Locate the cell with the specified text and output its (X, Y) center coordinate. 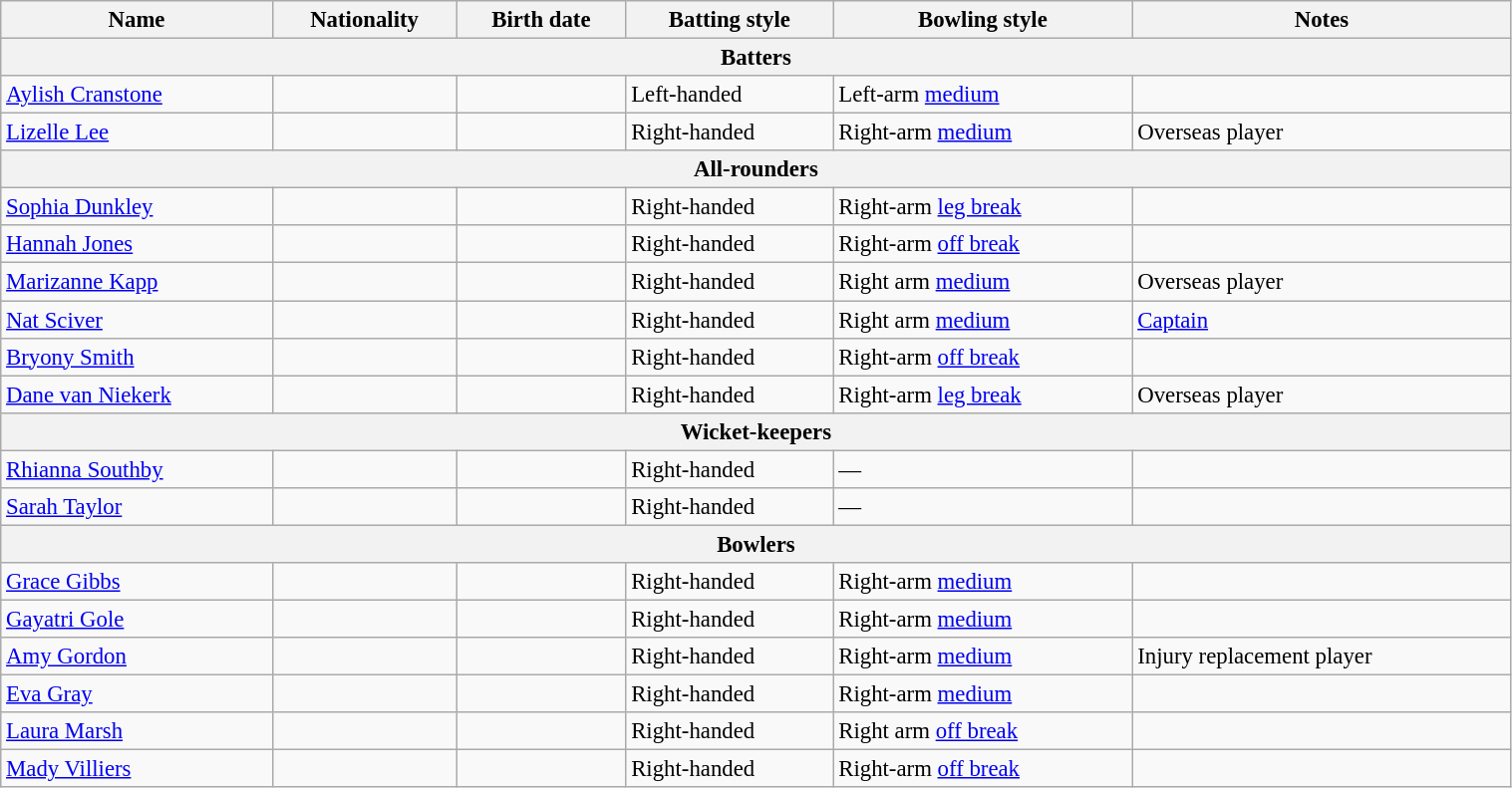
Dane van Niekerk (138, 394)
Laura Marsh (138, 731)
Name (138, 20)
Mady Villiers (138, 769)
Eva Gray (138, 694)
Lizelle Lee (138, 132)
Left-arm medium (983, 95)
Bowling style (983, 20)
Left-handed (730, 95)
Nat Sciver (138, 320)
Sophia Dunkley (138, 207)
All-rounders (756, 169)
Bowlers (756, 544)
Bryony Smith (138, 357)
Notes (1322, 20)
Gayatri Gole (138, 619)
Batting style (730, 20)
Injury replacement player (1322, 657)
Amy Gordon (138, 657)
Batters (756, 58)
Right arm off break (983, 731)
Wicket-keepers (756, 431)
Birth date (541, 20)
Nationality (365, 20)
Captain (1322, 320)
Hannah Jones (138, 244)
Sarah Taylor (138, 507)
Marizanne Kapp (138, 282)
Aylish Cranstone (138, 95)
Rhianna Southby (138, 469)
Grace Gibbs (138, 582)
